For the text-containing cell, return its midpoint in [X, Y] coordinate format. 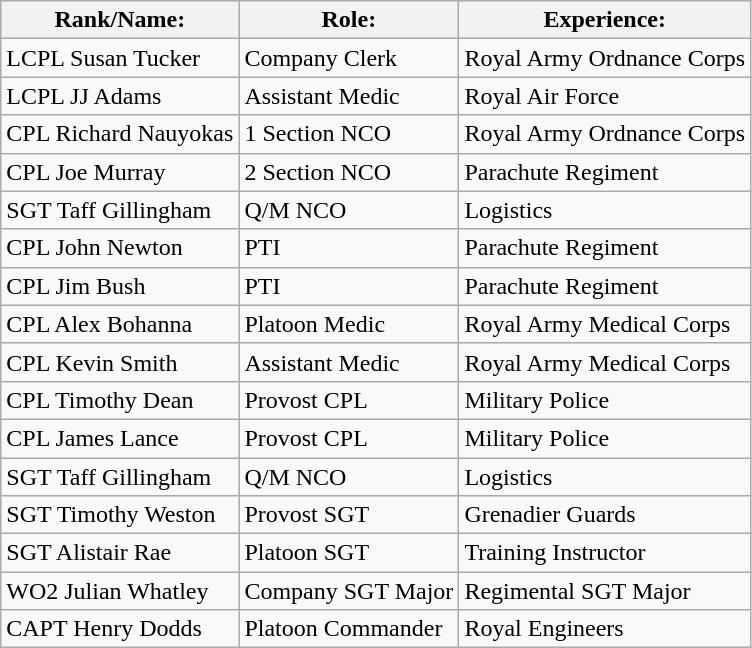
Royal Engineers [605, 629]
Regimental SGT Major [605, 591]
LCPL Susan Tucker [120, 58]
Grenadier Guards [605, 515]
CPL Timothy Dean [120, 400]
CPL Kevin Smith [120, 362]
CPL Joe Murray [120, 172]
LCPL JJ Adams [120, 96]
Company Clerk [349, 58]
SGT Timothy Weston [120, 515]
Platoon SGT [349, 553]
Training Instructor [605, 553]
Company SGT Major [349, 591]
Role: [349, 20]
CPL James Lance [120, 438]
1 Section NCO [349, 134]
2 Section NCO [349, 172]
WO2 Julian Whatley [120, 591]
Platoon Commander [349, 629]
Provost SGT [349, 515]
CPL Jim Bush [120, 286]
Rank/Name: [120, 20]
Platoon Medic [349, 324]
CAPT Henry Dodds [120, 629]
SGT Alistair Rae [120, 553]
CPL Alex Bohanna [120, 324]
CPL John Newton [120, 248]
CPL Richard Nauyokas [120, 134]
Royal Air Force [605, 96]
Experience: [605, 20]
